Capture the cell that displays the provided text and extract its [x, y] central coordinate. 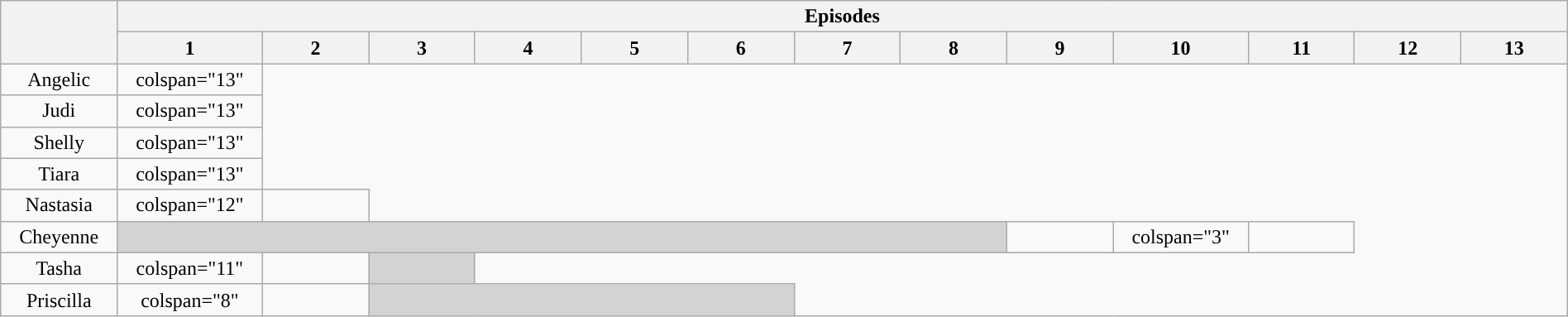
Tasha [60, 268]
Nastasia [60, 205]
11 [1302, 48]
Judi [60, 111]
6 [741, 48]
colspan="11" [190, 268]
4 [528, 48]
Angelic [60, 79]
10 [1181, 48]
Tiara [60, 174]
7 [847, 48]
colspan="12" [190, 205]
colspan="3" [1181, 237]
3 [422, 48]
colspan="8" [190, 300]
12 [1408, 48]
2 [316, 48]
13 [1515, 48]
Episodes [843, 17]
1 [190, 48]
5 [635, 48]
Shelly [60, 142]
9 [1060, 48]
Priscilla [60, 300]
8 [954, 48]
Cheyenne [60, 237]
